Capture the cell that displays the provided text and extract its [x, y] central coordinate. 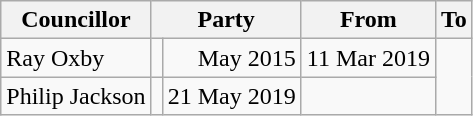
21 May 2019 [232, 96]
Party [226, 20]
Councillor [76, 20]
From [368, 20]
Philip Jackson [76, 96]
11 Mar 2019 [368, 58]
To [454, 20]
Ray Oxby [76, 58]
May 2015 [232, 58]
